Determine the (X, Y) coordinate at the center of the cell enclosing the given text.  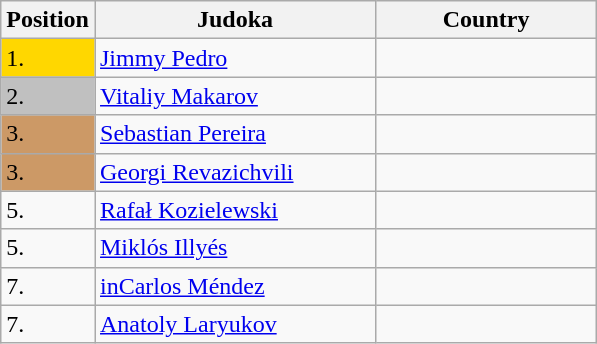
1. (48, 58)
inCarlos Méndez (234, 286)
Miklós Illyés (234, 248)
Rafał Kozielewski (234, 210)
2. (48, 96)
Vitaliy Makarov (234, 96)
Georgi Revazichvili (234, 172)
Position (48, 20)
Country (486, 20)
Judoka (234, 20)
Anatoly Laryukov (234, 324)
Jimmy Pedro (234, 58)
Sebastian Pereira (234, 134)
